Search for the cell housing the specified text and yield its (X, Y) center coordinate. 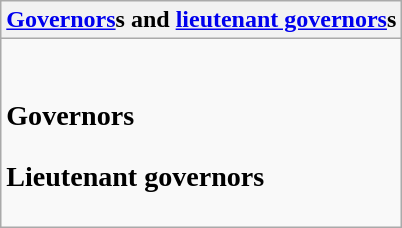
GovernorsLieutenant governors (202, 133)
Governorss and lieutenant governorss (202, 20)
